From the cell containing the given text, extract its center point as [x, y] coordinate. 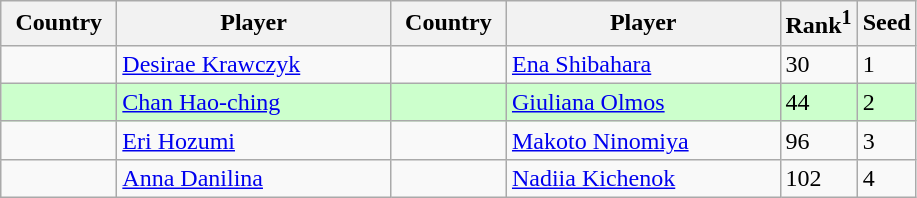
Nadiia Kichenok [643, 178]
Ena Shibahara [643, 64]
96 [818, 140]
Giuliana Olmos [643, 102]
2 [886, 102]
1 [886, 64]
Desirae Krawczyk [254, 64]
4 [886, 178]
Anna Danilina [254, 178]
44 [818, 102]
Makoto Ninomiya [643, 140]
3 [886, 140]
Rank1 [818, 24]
30 [818, 64]
Seed [886, 24]
102 [818, 178]
Chan Hao-ching [254, 102]
Eri Hozumi [254, 140]
